Output the [x, y] coordinate of the center of the cell containing the given text.  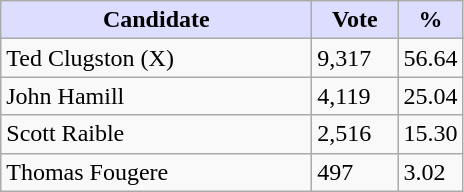
Ted Clugston (X) [156, 58]
John Hamill [156, 96]
3.02 [430, 172]
497 [355, 172]
56.64 [430, 58]
9,317 [355, 58]
Scott Raible [156, 134]
% [430, 20]
Vote [355, 20]
4,119 [355, 96]
Thomas Fougere [156, 172]
Candidate [156, 20]
25.04 [430, 96]
15.30 [430, 134]
2,516 [355, 134]
